Return [x, y] of the center of cell containing provided text 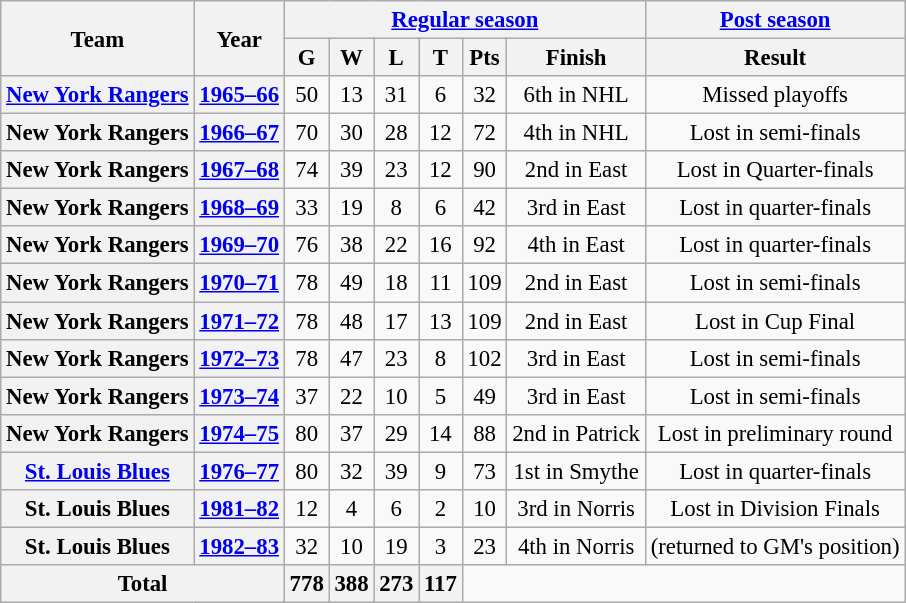
1970–71 [239, 283]
42 [484, 208]
1968–69 [239, 208]
17 [396, 321]
4 [352, 509]
Lost in Quarter-finals [775, 170]
3rd in Norris [576, 509]
Team [98, 38]
47 [352, 358]
W [352, 58]
3 [441, 546]
117 [441, 584]
2nd in Patrick [576, 433]
74 [306, 170]
388 [352, 584]
5 [441, 396]
6th in NHL [576, 95]
T [441, 58]
50 [306, 95]
Year [239, 38]
73 [484, 471]
Lost in Cup Final [775, 321]
33 [306, 208]
4th in Norris [576, 546]
1982–83 [239, 546]
1973–74 [239, 396]
Lost in Division Finals [775, 509]
1965–66 [239, 95]
90 [484, 170]
Regular season [464, 20]
1971–72 [239, 321]
Pts [484, 58]
48 [352, 321]
Post season [775, 20]
G [306, 58]
14 [441, 433]
Result [775, 58]
1967–68 [239, 170]
30 [352, 133]
273 [396, 584]
16 [441, 245]
(returned to GM's position) [775, 546]
Finish [576, 58]
1st in Smythe [576, 471]
9 [441, 471]
28 [396, 133]
70 [306, 133]
72 [484, 133]
1969–70 [239, 245]
38 [352, 245]
Missed playoffs [775, 95]
102 [484, 358]
88 [484, 433]
18 [396, 283]
11 [441, 283]
4th in East [576, 245]
Total [143, 584]
778 [306, 584]
1981–82 [239, 509]
31 [396, 95]
29 [396, 433]
1974–75 [239, 433]
1966–67 [239, 133]
2 [441, 509]
Lost in preliminary round [775, 433]
1976–77 [239, 471]
92 [484, 245]
L [396, 58]
4th in NHL [576, 133]
1972–73 [239, 358]
76 [306, 245]
